Extract the (x, y) coordinate from the center of the cell holding the provided text.  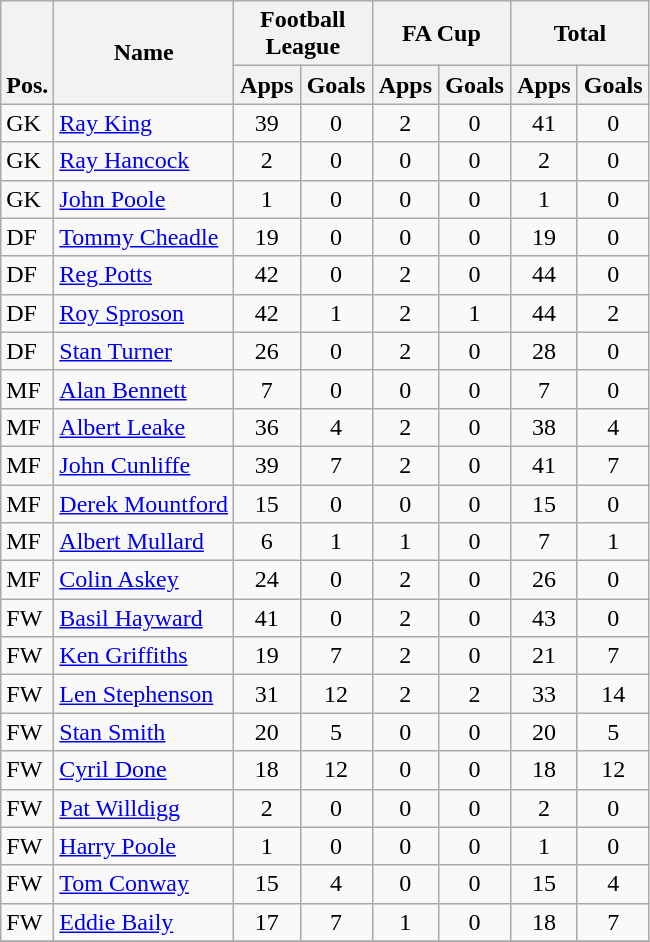
Pat Willdigg (144, 808)
Albert Mullard (144, 542)
Football League (304, 34)
17 (268, 922)
FA Cup (442, 34)
33 (544, 694)
Roy Sproson (144, 313)
Len Stephenson (144, 694)
Tommy Cheadle (144, 237)
36 (268, 427)
38 (544, 427)
Ken Griffiths (144, 656)
John Cunliffe (144, 465)
John Poole (144, 199)
Stan Turner (144, 351)
Ray Hancock (144, 161)
21 (544, 656)
Stan Smith (144, 732)
14 (613, 694)
Tom Conway (144, 884)
24 (268, 580)
Derek Mountford (144, 503)
Colin Askey (144, 580)
Pos. (28, 52)
Basil Hayward (144, 618)
Total (580, 34)
Eddie Baily (144, 922)
Name (144, 52)
Ray King (144, 123)
31 (268, 694)
43 (544, 618)
Albert Leake (144, 427)
28 (544, 351)
6 (268, 542)
Alan Bennett (144, 389)
Reg Potts (144, 275)
Cyril Done (144, 770)
Harry Poole (144, 846)
